Provide the (X, Y) coordinate of the cell's center where the given text is located.  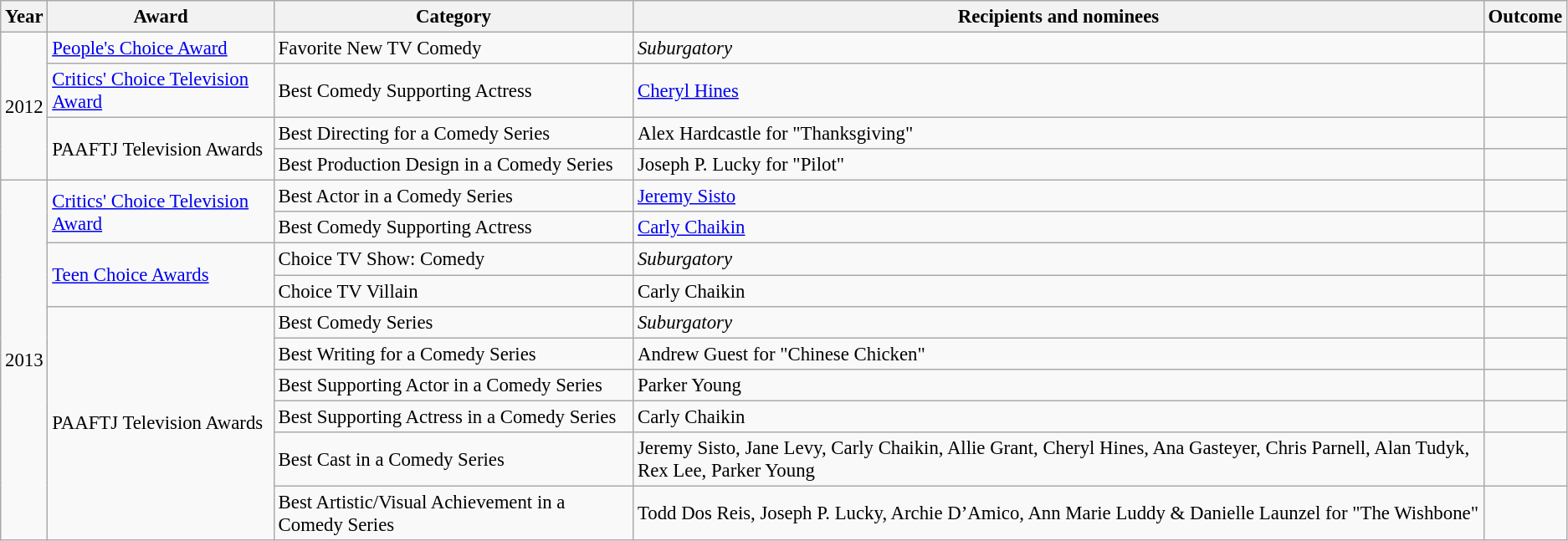
Favorite New TV Comedy (453, 48)
Choice TV Villain (453, 291)
Jeremy Sisto (1059, 196)
Best Artistic/Visual Achievement in a Comedy Series (453, 513)
Best Actor in a Comedy Series (453, 196)
Award (161, 17)
Best Directing for a Comedy Series (453, 134)
Choice TV Show: Comedy (453, 259)
Outcome (1524, 17)
Recipients and nominees (1059, 17)
Year (24, 17)
Andrew Guest for "Chinese Chicken" (1059, 354)
Teen Choice Awards (161, 274)
Best Writing for a Comedy Series (453, 354)
Jeremy Sisto, Jane Levy, Carly Chaikin, Allie Grant, Cheryl Hines, Ana Gasteyer, Chris Parnell, Alan Tudyk, Rex Lee, Parker Young (1059, 460)
Alex Hardcastle for "Thanksgiving" (1059, 134)
Parker Young (1059, 385)
Best Supporting Actor in a Comedy Series (453, 385)
2013 (24, 360)
Category (453, 17)
Best Comedy Series (453, 322)
Best Cast in a Comedy Series (453, 460)
Joseph P. Lucky for "Pilot" (1059, 165)
2012 (24, 107)
People's Choice Award (161, 48)
Cheryl Hines (1059, 90)
Best Supporting Actress in a Comedy Series (453, 416)
Best Production Design in a Comedy Series (453, 165)
Todd Dos Reis, Joseph P. Lucky, Archie D’Amico, Ann Marie Luddy & Danielle Launzel for "The Wishbone" (1059, 513)
